Scan for the cell matching the given text and deliver its [X, Y] coordinate at center. 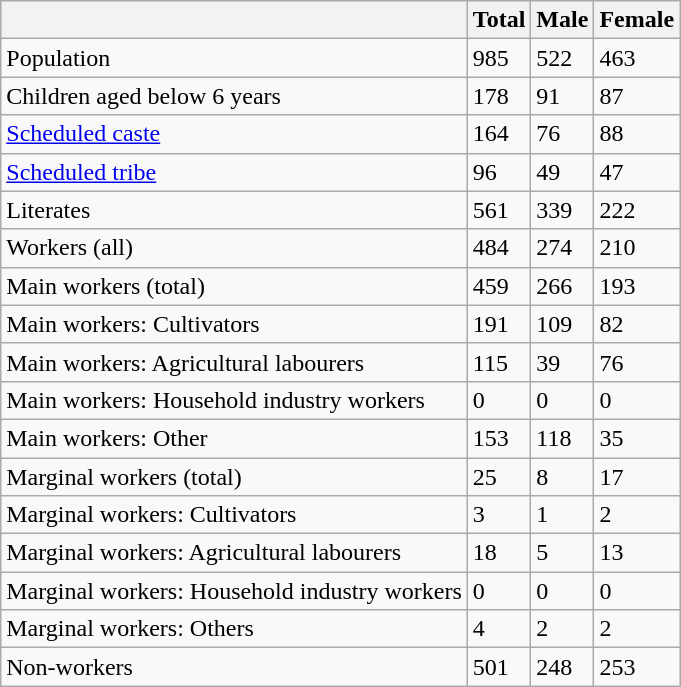
4 [499, 629]
Population [234, 58]
985 [499, 58]
Scheduled tribe [234, 172]
459 [499, 286]
115 [499, 362]
Marginal workers: Others [234, 629]
274 [562, 248]
Male [562, 20]
266 [562, 286]
96 [499, 172]
39 [562, 362]
Marginal workers: Agricultural labourers [234, 553]
222 [637, 210]
109 [562, 324]
118 [562, 438]
Main workers: Cultivators [234, 324]
193 [637, 286]
82 [637, 324]
88 [637, 134]
Marginal workers: Cultivators [234, 515]
25 [499, 477]
253 [637, 667]
13 [637, 553]
Workers (all) [234, 248]
Scheduled caste [234, 134]
501 [499, 667]
3 [499, 515]
91 [562, 96]
87 [637, 96]
1 [562, 515]
49 [562, 172]
Non-workers [234, 667]
210 [637, 248]
Marginal workers: Household industry workers [234, 591]
248 [562, 667]
191 [499, 324]
Main workers (total) [234, 286]
Total [499, 20]
Main workers: Household industry workers [234, 400]
522 [562, 58]
339 [562, 210]
35 [637, 438]
178 [499, 96]
484 [499, 248]
153 [499, 438]
Marginal workers (total) [234, 477]
5 [562, 553]
18 [499, 553]
47 [637, 172]
17 [637, 477]
Main workers: Other [234, 438]
561 [499, 210]
Female [637, 20]
Literates [234, 210]
Main workers: Agricultural labourers [234, 362]
Children aged below 6 years [234, 96]
164 [499, 134]
463 [637, 58]
8 [562, 477]
